Find where the given text appears and provide that cell's center as [X, Y] coordinate. 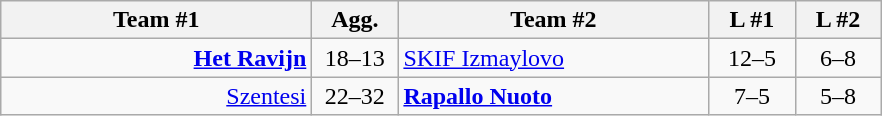
Rapallo Nuoto [554, 96]
Agg. [355, 20]
18–13 [355, 58]
Team #1 [156, 20]
5–8 [838, 96]
L #1 [752, 20]
22–32 [355, 96]
Szentesi [156, 96]
7–5 [752, 96]
L #2 [838, 20]
Team #2 [554, 20]
12–5 [752, 58]
6–8 [838, 58]
SKIF Izmaylovo [554, 58]
Het Ravijn [156, 58]
